Extract the (X, Y) coordinate from the center of the cell holding the provided text.  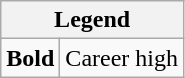
Career high (122, 58)
Legend (92, 20)
Bold (30, 58)
